Return [X, Y] of the center of cell containing provided text 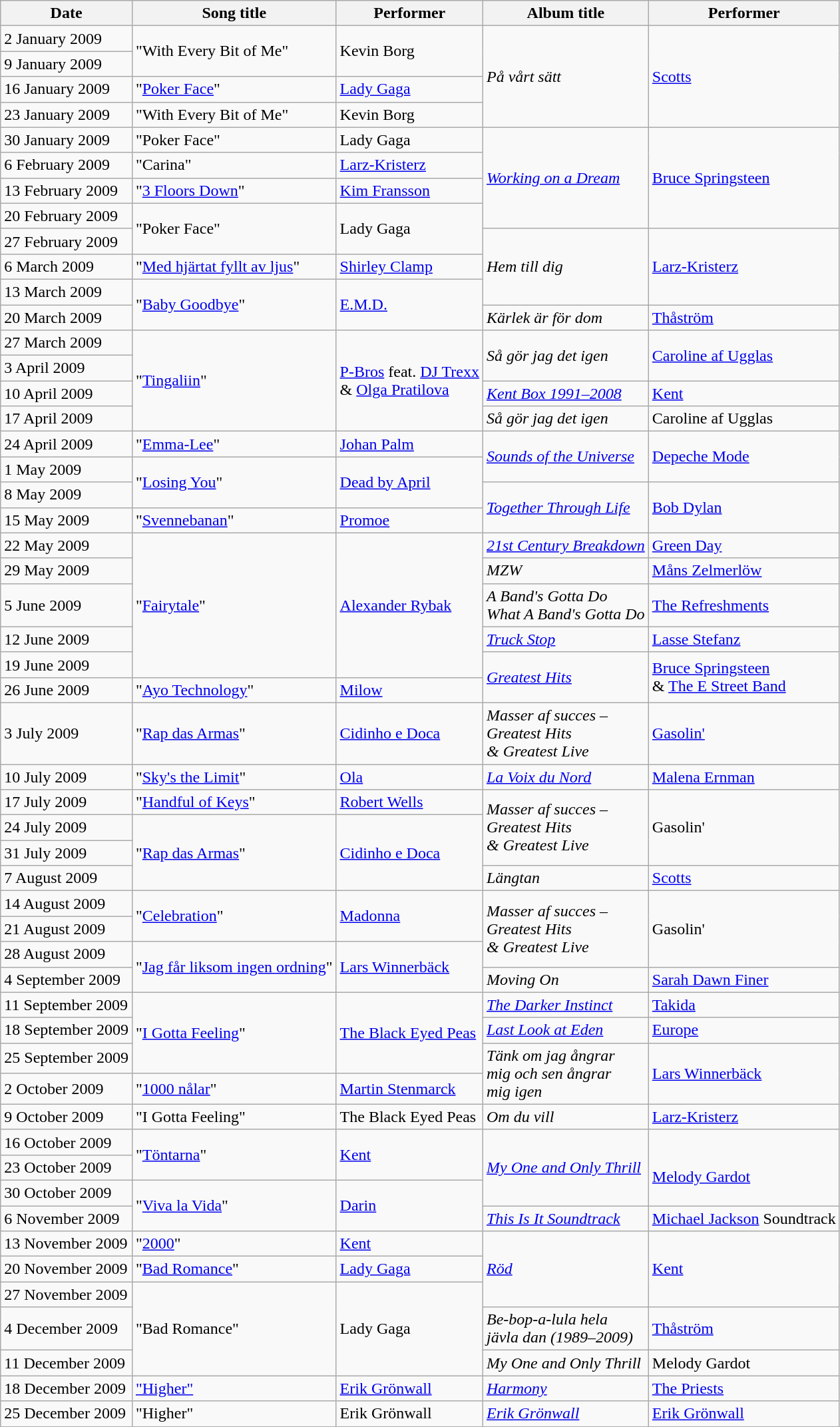
17 July 2009 [67, 802]
Sounds of the Universe [566, 457]
27 November 2009 [67, 1294]
15 May 2009 [67, 520]
"Celebration" [234, 916]
"2000" [234, 1244]
Depeche Mode [744, 457]
Om du vill [566, 1117]
Tänk om jag ångrar mig och sen ångrar mig igen [566, 1073]
8 May 2009 [67, 495]
På vårt sätt [566, 77]
Promoe [409, 520]
Martin Stenmarck [409, 1089]
17 April 2009 [67, 419]
"Handful of Keys" [234, 802]
13 November 2009 [67, 1244]
Be-bop-a-lula hela jävla dan (1989–2009) [566, 1329]
26 June 2009 [67, 690]
"Emma-Lee" [234, 444]
"Losing You" [234, 482]
23 January 2009 [67, 115]
Röd [566, 1269]
Kim Fransson [409, 190]
23 October 2009 [67, 1167]
"Carina" [234, 165]
21 August 2009 [67, 929]
Darin [409, 1205]
Bruce Springsteen & The E Street Band [744, 677]
22 May 2009 [67, 545]
10 July 2009 [67, 777]
2 January 2009 [67, 39]
Greatest Hits [566, 677]
A Band's Gotta Do What A Band's Gotta Do [566, 605]
9 October 2009 [67, 1117]
E.M.D. [409, 304]
11 December 2009 [67, 1363]
20 November 2009 [67, 1269]
19 June 2009 [67, 665]
Working on a Dream [566, 178]
The Priests [744, 1388]
16 October 2009 [67, 1142]
Malena Ernman [744, 777]
10 April 2009 [67, 394]
Alexander Rybak [409, 605]
Together Through Life [566, 507]
Robert Wells [409, 802]
7 August 2009 [67, 878]
31 July 2009 [67, 853]
Kärlek är för dom [566, 318]
3 July 2009 [67, 733]
Lasse Stefanz [744, 639]
18 September 2009 [67, 1030]
6 November 2009 [67, 1218]
13 March 2009 [67, 292]
Moving On [566, 980]
5 June 2009 [67, 605]
Date [67, 13]
30 January 2009 [67, 140]
1 May 2009 [67, 469]
21st Century Breakdown [566, 545]
30 October 2009 [67, 1193]
"3 Floors Down" [234, 190]
Song title [234, 13]
Michael Jackson Soundtrack [744, 1218]
13 February 2009 [67, 190]
"Viva la Vida" [234, 1205]
Sarah Dawn Finer [744, 980]
"Tingaliin" [234, 381]
24 July 2009 [67, 828]
Bruce Springsteen [744, 178]
11 September 2009 [67, 1005]
14 August 2009 [67, 904]
"Ayo Technology" [234, 690]
Johan Palm [409, 444]
Truck Stop [566, 639]
6 February 2009 [67, 165]
Takida [744, 1005]
"Svennebanan" [234, 520]
25 September 2009 [67, 1058]
Kent Box 1991–2008 [566, 394]
P-Bros feat. DJ Trexx & Olga Pratilova [409, 381]
"Jag får liksom ingen ordning" [234, 967]
9 January 2009 [67, 64]
12 June 2009 [67, 639]
"Med hjärtat fyllt av ljus" [234, 266]
Madonna [409, 916]
28 August 2009 [67, 954]
"Töntarna" [234, 1155]
Green Day [744, 545]
24 April 2009 [67, 444]
"Baby Goodbye" [234, 304]
29 May 2009 [67, 571]
18 December 2009 [67, 1388]
Europe [744, 1030]
Bob Dylan [744, 507]
This Is It Soundtrack [566, 1218]
Ola [409, 777]
27 February 2009 [67, 241]
Last Look at Eden [566, 1030]
The Refreshments [744, 605]
4 September 2009 [67, 980]
2 October 2009 [67, 1089]
4 December 2009 [67, 1329]
Milow [409, 690]
Måns Zelmerlöw [744, 571]
25 December 2009 [67, 1414]
20 March 2009 [67, 318]
6 March 2009 [67, 266]
Hem till dig [566, 266]
27 March 2009 [67, 343]
"1000 nålar" [234, 1089]
Dead by April [409, 482]
16 January 2009 [67, 89]
Shirley Clamp [409, 266]
MZW [566, 571]
"Fairytale" [234, 605]
Harmony [566, 1388]
La Voix du Nord [566, 777]
"Sky's the Limit" [234, 777]
3 April 2009 [67, 368]
Album title [566, 13]
Längtan [566, 878]
20 February 2009 [67, 216]
The Darker Instinct [566, 1005]
